Return the [x, y] coordinate for the center point of the cell that contains the specified text.  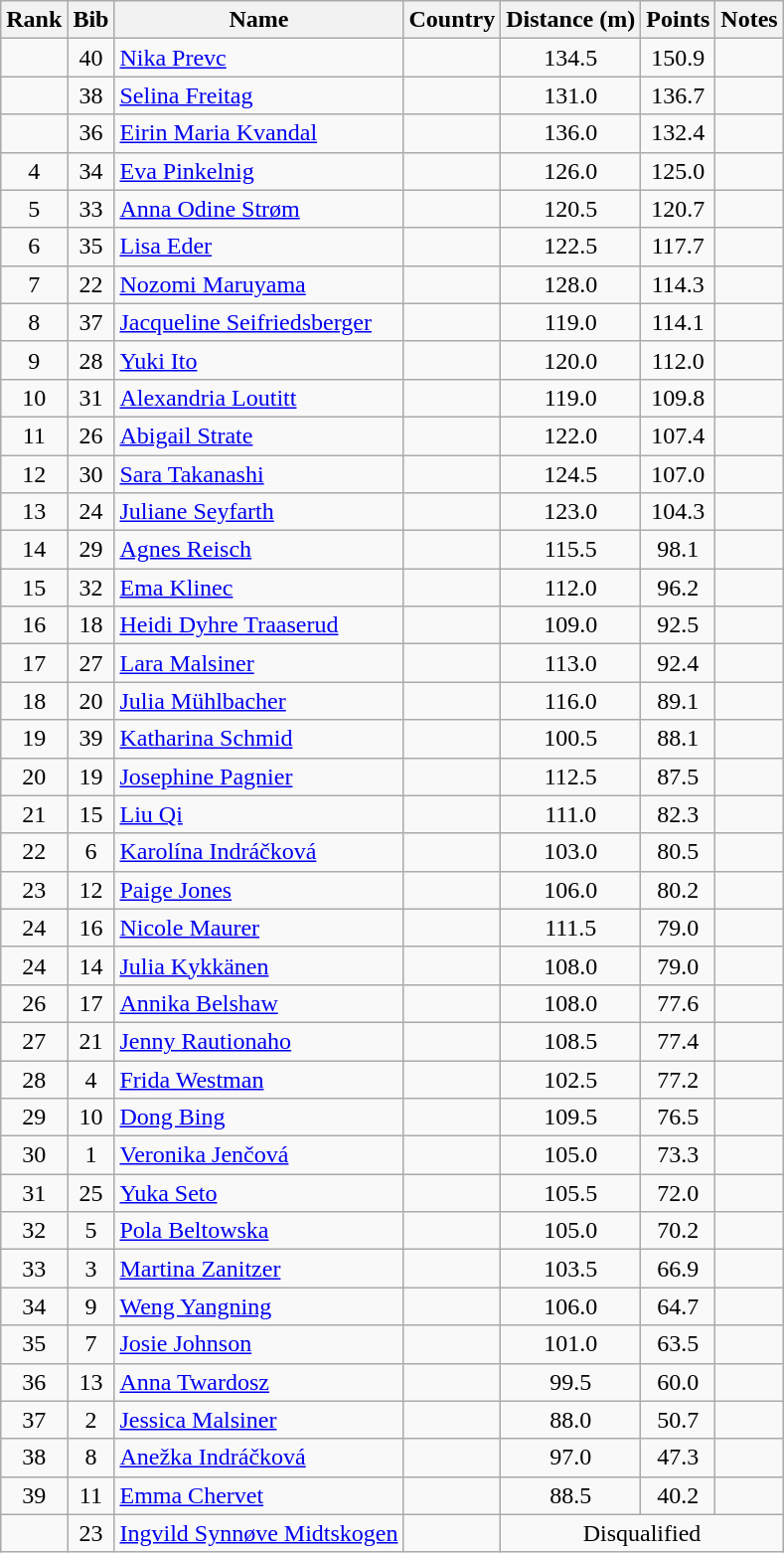
25 [91, 1193]
73.3 [678, 1155]
136.7 [678, 95]
120.5 [570, 209]
64.7 [678, 1306]
Josephine Pagnier [258, 776]
117.7 [678, 247]
63.5 [678, 1344]
77.2 [678, 1079]
Anežka Indráčková [258, 1458]
Julia Kykkänen [258, 965]
Eva Pinkelnig [258, 171]
Lara Malsiner [258, 663]
Ema Klinec [258, 588]
Name [258, 20]
109.5 [570, 1118]
Heidi Dyhre Traaserud [258, 625]
132.4 [678, 133]
Nika Prevc [258, 58]
107.4 [678, 435]
Dong Bing [258, 1118]
Paige Jones [258, 890]
112.5 [570, 776]
Jacqueline Seifriedsberger [258, 322]
114.1 [678, 322]
122.0 [570, 435]
Agnes Reisch [258, 550]
108.5 [570, 1041]
72.0 [678, 1193]
Abigail Strate [258, 435]
80.5 [678, 852]
Juliane Seyfarth [258, 512]
125.0 [678, 171]
Rank [34, 20]
123.0 [570, 512]
Jessica Malsiner [258, 1420]
40.2 [678, 1495]
76.5 [678, 1118]
60.0 [678, 1382]
Annika Belshaw [258, 1003]
Eirin Maria Kvandal [258, 133]
Bib [91, 20]
120.7 [678, 209]
128.0 [570, 284]
111.5 [570, 928]
103.0 [570, 852]
Veronika Jenčová [258, 1155]
97.0 [570, 1458]
82.3 [678, 814]
Distance (m) [570, 20]
88.5 [570, 1495]
101.0 [570, 1344]
150.9 [678, 58]
77.6 [678, 1003]
Frida Westman [258, 1079]
Yuka Seto [258, 1193]
Yuki Ito [258, 360]
111.0 [570, 814]
Points [678, 20]
66.9 [678, 1269]
Alexandria Loutitt [258, 398]
80.2 [678, 890]
Nozomi Maruyama [258, 284]
77.4 [678, 1041]
115.5 [570, 550]
120.0 [570, 360]
Karolína Indráčková [258, 852]
87.5 [678, 776]
105.5 [570, 1193]
92.5 [678, 625]
98.1 [678, 550]
2 [91, 1420]
Nicole Maurer [258, 928]
100.5 [570, 739]
116.0 [570, 701]
40 [91, 58]
Liu Qi [258, 814]
113.0 [570, 663]
Katharina Schmid [258, 739]
Julia Mühlbacher [258, 701]
109.8 [678, 398]
134.5 [570, 58]
50.7 [678, 1420]
47.3 [678, 1458]
Josie Johnson [258, 1344]
124.5 [570, 474]
Anna Odine Strøm [258, 209]
88.1 [678, 739]
Martina Zanitzer [258, 1269]
Selina Freitag [258, 95]
122.5 [570, 247]
70.2 [678, 1231]
109.0 [570, 625]
131.0 [570, 95]
Ingvild Synnøve Midtskogen [258, 1533]
96.2 [678, 588]
Weng Yangning [258, 1306]
92.4 [678, 663]
107.0 [678, 474]
Sara Takanashi [258, 474]
136.0 [570, 133]
99.5 [570, 1382]
126.0 [570, 171]
Emma Chervet [258, 1495]
103.5 [570, 1269]
114.3 [678, 284]
Lisa Eder [258, 247]
104.3 [678, 512]
Pola Beltowska [258, 1231]
Jenny Rautionaho [258, 1041]
3 [91, 1269]
Notes [749, 20]
102.5 [570, 1079]
89.1 [678, 701]
Anna Twardosz [258, 1382]
88.0 [570, 1420]
Country [452, 20]
1 [91, 1155]
Disqualified [642, 1533]
